Find where the given text appears and provide that cell's center as (X, Y) coordinate. 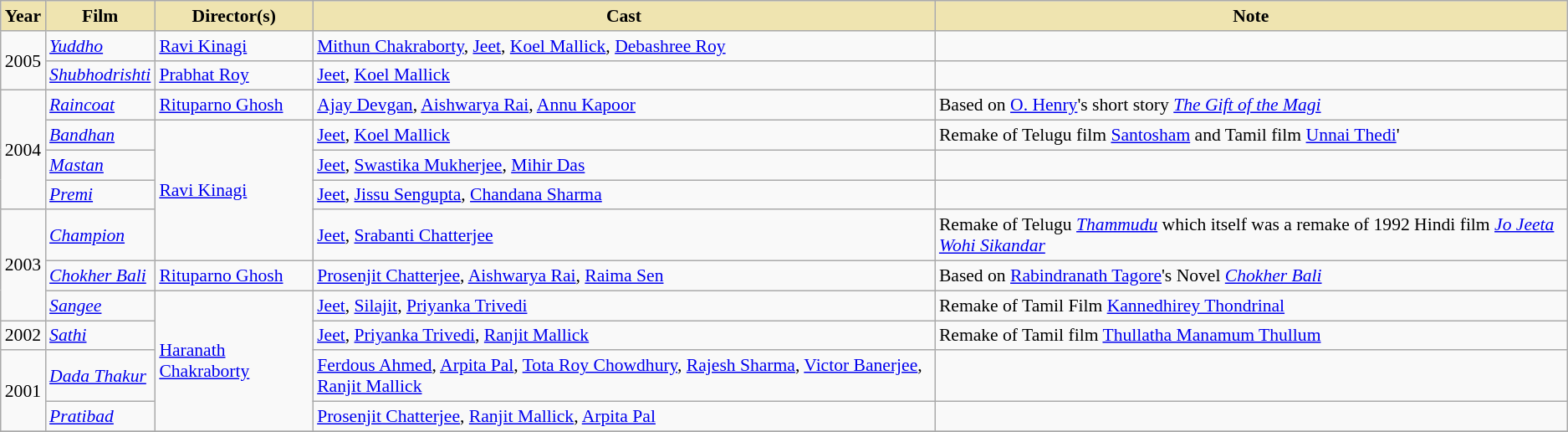
Haranath Chakraborty (234, 361)
2005 (23, 60)
Shubhodrishti (100, 75)
Remake of Tamil Film Kannedhirey Thondrinal (1251, 306)
Ferdous Ahmed, Arpita Pal, Tota Roy Chowdhury, Rajesh Sharma, Victor Banerjee, Ranjit Mallick (624, 377)
Dada Thakur (100, 377)
Based on Rabindranath Tagore's Novel Chokher Bali (1251, 276)
Director(s) (234, 16)
Jeet, Priyanka Trivedi, Ranjit Mallick (624, 336)
Sangee (100, 306)
Prabhat Roy (234, 75)
Champion (100, 236)
Pratibad (100, 417)
Note (1251, 16)
Based on O. Henry's short story The Gift of the Magi (1251, 105)
Raincoat (100, 105)
2002 (23, 336)
Yuddho (100, 46)
2001 (23, 392)
Remake of Tamil film Thullatha Manamum Thullum (1251, 336)
Bandhan (100, 136)
Sathi (100, 336)
Prosenjit Chatterjee, Ranjit Mallick, Arpita Pal (624, 417)
Prosenjit Chatterjee, Aishwarya Rai, Raima Sen (624, 276)
Remake of Telugu Thammudu which itself was a remake of 1992 Hindi film Jo Jeeta Wohi Sikandar (1251, 236)
Mithun Chakraborty, Jeet, Koel Mallick, Debashree Roy (624, 46)
Remake of Telugu film Santosham and Tamil film Unnai Thedi' (1251, 136)
Chokher Bali (100, 276)
2004 (23, 150)
Premi (100, 195)
Mastan (100, 165)
Ajay Devgan, Aishwarya Rai, Annu Kapoor (624, 105)
Jeet, Swastika Mukherjee, Mihir Das (624, 165)
Jeet, Silajit, Priyanka Trivedi (624, 306)
2003 (23, 265)
Cast (624, 16)
Year (23, 16)
Jeet, Jissu Sengupta, Chandana Sharma (624, 195)
Jeet, Srabanti Chatterjee (624, 236)
Film (100, 16)
